Return (X, Y) of the center of cell containing provided text 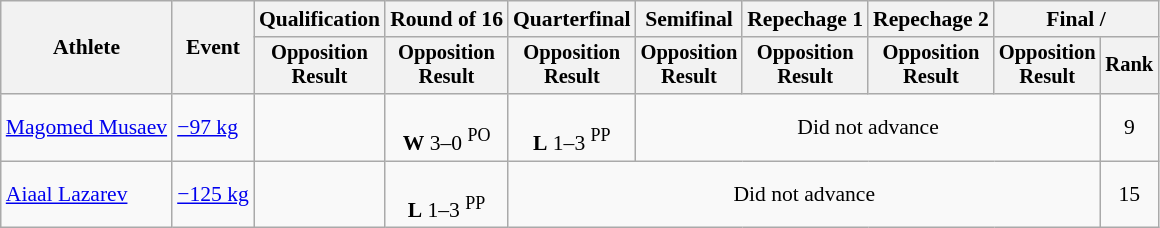
Aiaal Lazarev (86, 194)
Round of 16 (446, 19)
Repechage 2 (931, 19)
Qualification (320, 19)
15 (1129, 194)
Event (213, 48)
W 3–0 PO (446, 128)
Final / (1076, 19)
−97 kg (213, 128)
9 (1129, 128)
Semifinal (690, 19)
Quarterfinal (572, 19)
Repechage 1 (805, 19)
Magomed Musaev (86, 128)
Rank (1129, 66)
−125 kg (213, 194)
Athlete (86, 48)
